Return [x, y] of the center of cell containing provided text 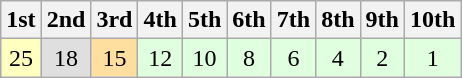
8 [249, 58]
10 [204, 58]
6th [249, 20]
3rd [114, 20]
1st [21, 20]
25 [21, 58]
9th [382, 20]
6 [293, 58]
1 [432, 58]
2nd [66, 20]
8th [338, 20]
4 [338, 58]
4th [160, 20]
15 [114, 58]
18 [66, 58]
12 [160, 58]
2 [382, 58]
7th [293, 20]
5th [204, 20]
10th [432, 20]
